Scan for the cell matching the given text and deliver its [x, y] coordinate at center. 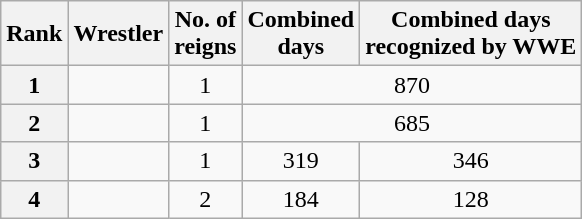
128 [471, 199]
No. ofreigns [206, 34]
319 [301, 161]
4 [34, 199]
Wrestler [118, 34]
3 [34, 161]
870 [412, 85]
Combineddays [301, 34]
Combined daysrecognized by WWE [471, 34]
Rank [34, 34]
184 [301, 199]
346 [471, 161]
685 [412, 123]
